Locate the cell with the specified text and output its (x, y) center coordinate. 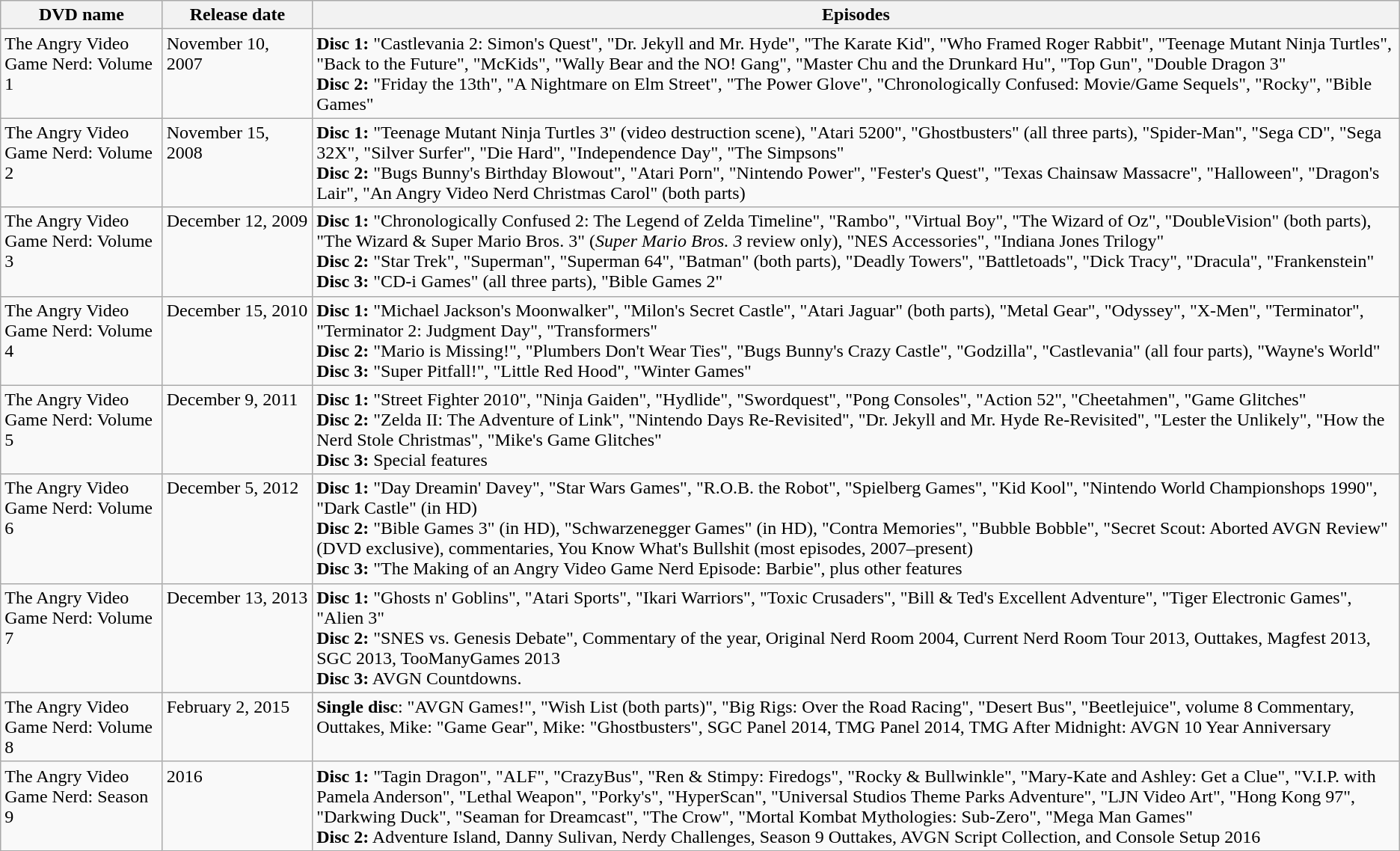
December 9, 2011 (238, 429)
The Angry Video Game Nerd: Volume 8 (82, 727)
The Angry Video Game Nerd: Volume 6 (82, 529)
The Angry Video Game Nerd: Volume 1 (82, 73)
DVD name (82, 15)
The Angry Video Game Nerd: Volume 5 (82, 429)
The Angry Video Game Nerd: Volume 2 (82, 163)
November 10, 2007 (238, 73)
December 12, 2009 (238, 251)
The Angry Video Game Nerd: Volume 7 (82, 638)
2016 (238, 806)
Episodes (856, 15)
The Angry Video Game Nerd: Volume 3 (82, 251)
November 15, 2008 (238, 163)
Release date (238, 15)
December 5, 2012 (238, 529)
February 2, 2015 (238, 727)
December 13, 2013 (238, 638)
December 15, 2010 (238, 341)
The Angry Video Game Nerd: Volume 4 (82, 341)
The Angry Video Game Nerd: Season 9 (82, 806)
